Locate the cell with the specified text and output its [X, Y] center coordinate. 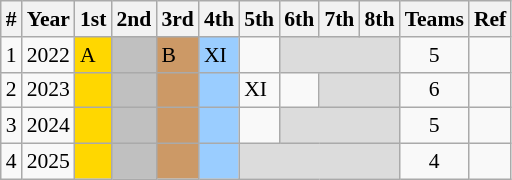
1 [12, 55]
Year [48, 19]
2022 [48, 55]
6th [299, 19]
2 [12, 90]
# [12, 19]
4th [219, 19]
3rd [178, 19]
B [178, 55]
Ref [490, 19]
1st [94, 19]
7th [339, 19]
A [94, 55]
2024 [48, 126]
5th [259, 19]
2023 [48, 90]
6 [434, 90]
Teams [434, 19]
3 [12, 126]
2025 [48, 162]
8th [379, 19]
2nd [134, 19]
